From the cell containing the given text, extract its center point as [X, Y] coordinate. 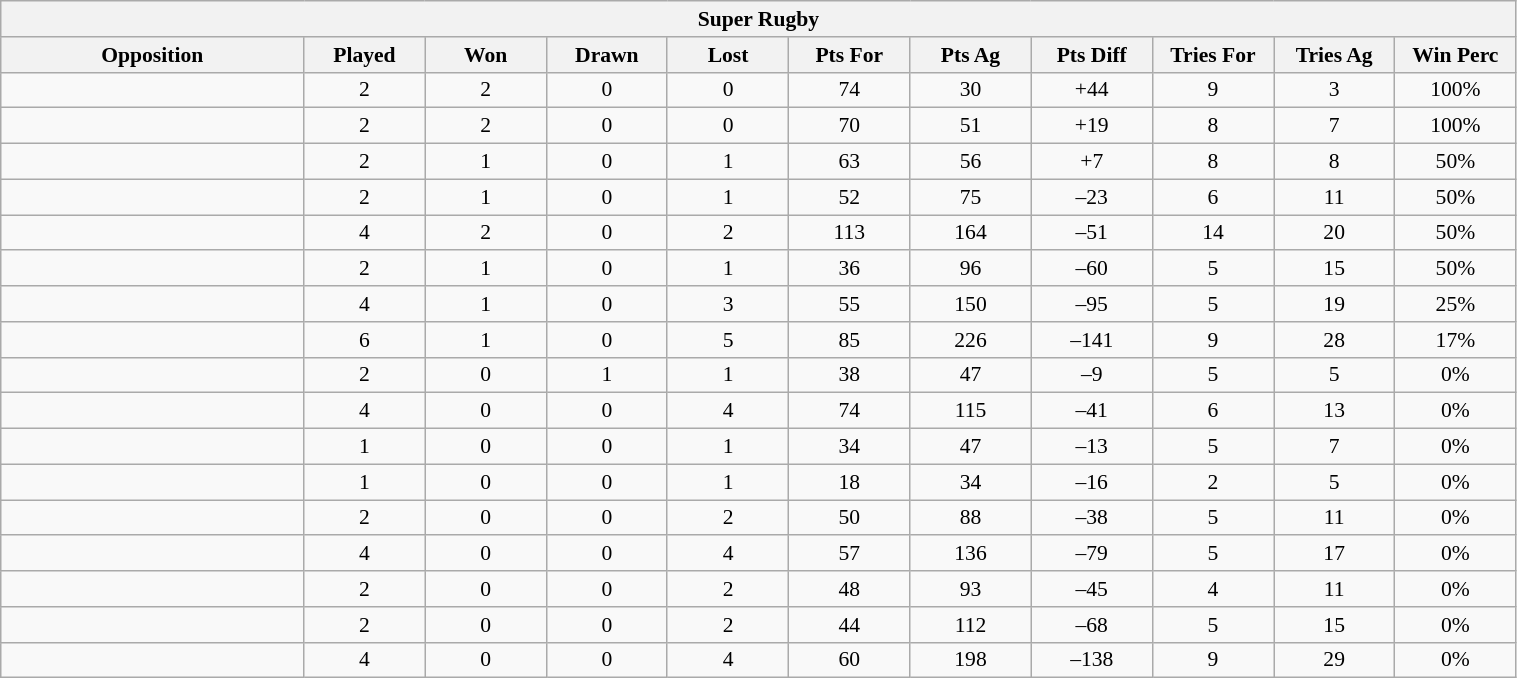
38 [850, 375]
Played [364, 55]
13 [1334, 411]
55 [850, 304]
–23 [1092, 197]
–79 [1092, 554]
198 [970, 660]
85 [850, 340]
57 [850, 554]
–138 [1092, 660]
18 [850, 482]
Pts Diff [1092, 55]
30 [970, 90]
164 [970, 233]
+19 [1092, 126]
14 [1212, 233]
–68 [1092, 625]
48 [850, 589]
17 [1334, 554]
150 [970, 304]
Tries Ag [1334, 55]
113 [850, 233]
75 [970, 197]
36 [850, 269]
+7 [1092, 162]
226 [970, 340]
Opposition [152, 55]
51 [970, 126]
Pts For [850, 55]
Win Perc [1456, 55]
–16 [1092, 482]
–41 [1092, 411]
52 [850, 197]
136 [970, 554]
19 [1334, 304]
Lost [728, 55]
88 [970, 518]
Super Rugby [758, 19]
+44 [1092, 90]
56 [970, 162]
–38 [1092, 518]
20 [1334, 233]
25% [1456, 304]
96 [970, 269]
115 [970, 411]
–45 [1092, 589]
50 [850, 518]
Tries For [1212, 55]
–13 [1092, 447]
–9 [1092, 375]
Pts Ag [970, 55]
–141 [1092, 340]
–95 [1092, 304]
44 [850, 625]
60 [850, 660]
17% [1456, 340]
29 [1334, 660]
–60 [1092, 269]
28 [1334, 340]
63 [850, 162]
93 [970, 589]
70 [850, 126]
–51 [1092, 233]
Drawn [606, 55]
112 [970, 625]
Won [486, 55]
